Find where the given text appears and provide that cell's center as (X, Y) coordinate. 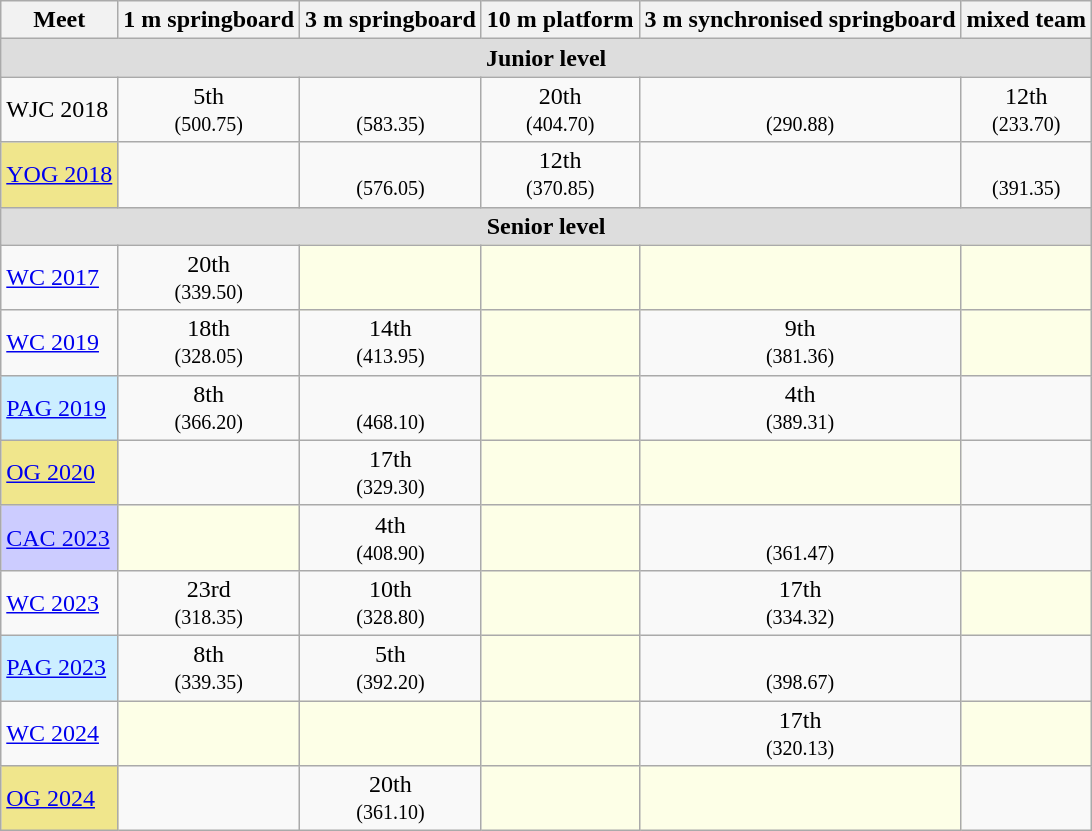
OG 2020 (60, 472)
12th(233.70) (1026, 110)
12th (370.85) (560, 174)
WC 2019 (60, 342)
18th(328.05) (209, 342)
WC 2023 (60, 602)
WC 2024 (60, 732)
(583.35) (391, 110)
10th(328.80) (391, 602)
3 m springboard (391, 20)
mixed team (1026, 20)
(391.35) (1026, 174)
5th(392.20) (391, 668)
17th(320.13) (800, 732)
20th(339.50) (209, 278)
8th(339.35) (209, 668)
Junior level (546, 58)
CAC 2023 (60, 538)
4th(408.90) (391, 538)
10 m platform (560, 20)
4th(389.31) (800, 408)
5th(500.75) (209, 110)
20th (404.70) (560, 110)
23rd(318.35) (209, 602)
PAG 2023 (60, 668)
3 m synchronised springboard (800, 20)
8th(366.20) (209, 408)
9th(381.36) (800, 342)
20th(361.10) (391, 798)
Senior level (546, 226)
OG 2024 (60, 798)
(398.67) (800, 668)
17th(329.30) (391, 472)
(468.10) (391, 408)
Meet (60, 20)
14th(413.95) (391, 342)
YOG 2018 (60, 174)
17th(334.32) (800, 602)
(290.88) (800, 110)
1 m springboard (209, 20)
(361.47) (800, 538)
(576.05) (391, 174)
PAG 2019 (60, 408)
WC 2017 (60, 278)
WJC 2018 (60, 110)
